For the text-containing cell, return its midpoint in (X, Y) coordinate format. 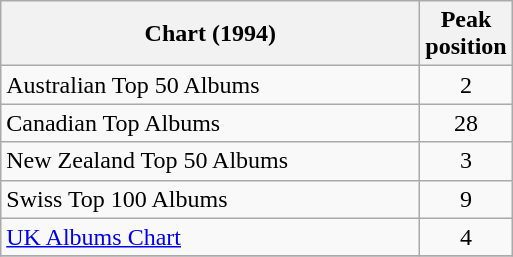
Canadian Top Albums (210, 123)
UK Albums Chart (210, 237)
9 (466, 199)
Chart (1994) (210, 34)
28 (466, 123)
Swiss Top 100 Albums (210, 199)
4 (466, 237)
3 (466, 161)
New Zealand Top 50 Albums (210, 161)
Peakposition (466, 34)
Australian Top 50 Albums (210, 85)
2 (466, 85)
